Return (x, y) of the center of cell containing provided text 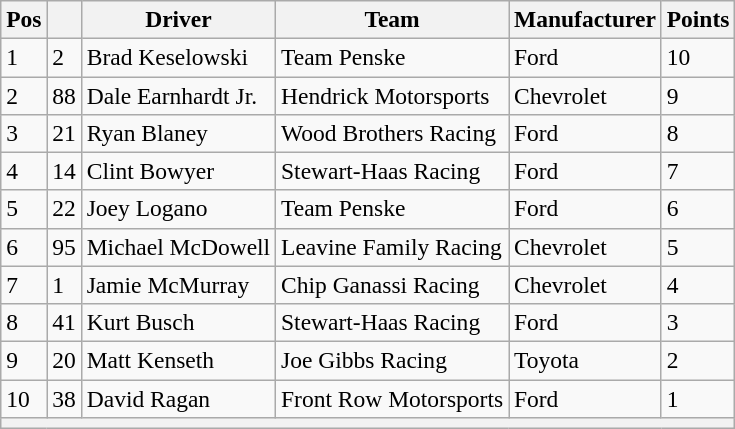
Points (698, 19)
Jamie McMurray (178, 285)
Hendrick Motorsports (392, 95)
Driver (178, 19)
Manufacturer (586, 19)
38 (64, 398)
Wood Brothers Racing (392, 133)
Clint Bowyer (178, 171)
Team (392, 19)
21 (64, 133)
Matt Kenseth (178, 360)
Pos (24, 19)
Brad Keselowski (178, 57)
Joe Gibbs Racing (392, 360)
22 (64, 209)
Leavine Family Racing (392, 247)
Toyota (586, 360)
Michael McDowell (178, 247)
Joey Logano (178, 209)
David Ragan (178, 398)
Chip Ganassi Racing (392, 285)
Dale Earnhardt Jr. (178, 95)
Kurt Busch (178, 322)
88 (64, 95)
41 (64, 322)
95 (64, 247)
Front Row Motorsports (392, 398)
Ryan Blaney (178, 133)
14 (64, 171)
20 (64, 360)
